Capture the cell that displays the provided text and extract its [x, y] central coordinate. 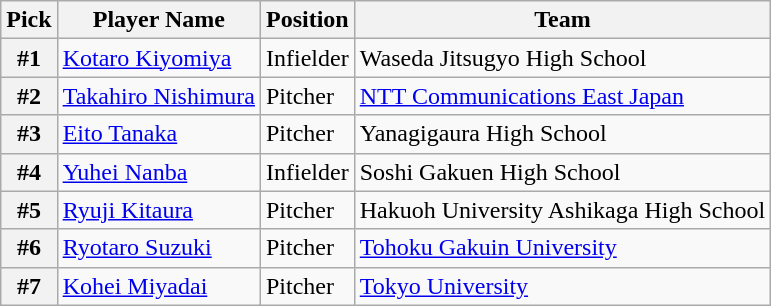
Takahiro Nishimura [158, 96]
#2 [29, 96]
Ryuji Kitaura [158, 210]
Team [562, 20]
Eito Tanaka [158, 134]
Soshi Gakuen High School [562, 172]
#7 [29, 286]
Hakuoh University Ashikaga High School [562, 210]
Pick [29, 20]
Tohoku Gakuin University [562, 248]
#1 [29, 58]
#5 [29, 210]
Player Name [158, 20]
#3 [29, 134]
Ryotaro Suzuki [158, 248]
#4 [29, 172]
Kotaro Kiyomiya [158, 58]
Kohei Miyadai [158, 286]
Position [307, 20]
Waseda Jitsugyo High School [562, 58]
Yanagigaura High School [562, 134]
NTT Communications East Japan [562, 96]
Yuhei Nanba [158, 172]
#6 [29, 248]
Tokyo University [562, 286]
